From the cell containing the given text, extract its center point as (X, Y) coordinate. 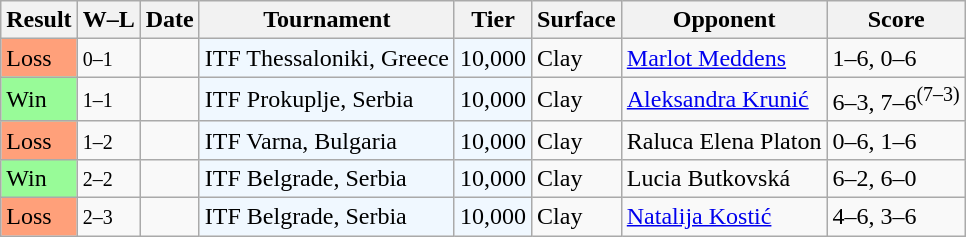
ITF Thessaloniki, Greece (326, 58)
Marlot Meddens (724, 58)
2–3 (108, 217)
Aleksandra Krunić (724, 100)
Opponent (724, 20)
Result (39, 20)
Tournament (326, 20)
Raluca Elena Platon (724, 140)
1–2 (108, 140)
ITF Varna, Bulgaria (326, 140)
6–2, 6–0 (896, 178)
W–L (108, 20)
1–1 (108, 100)
Surface (577, 20)
4–6, 3–6 (896, 217)
Score (896, 20)
0–6, 1–6 (896, 140)
0–1 (108, 58)
Date (170, 20)
Natalija Kostić (724, 217)
Tier (492, 20)
6–3, 7–6(7–3) (896, 100)
2–2 (108, 178)
1–6, 0–6 (896, 58)
Lucia Butkovská (724, 178)
ITF Prokuplje, Serbia (326, 100)
